Locate the cell with the specified text and output its (x, y) center coordinate. 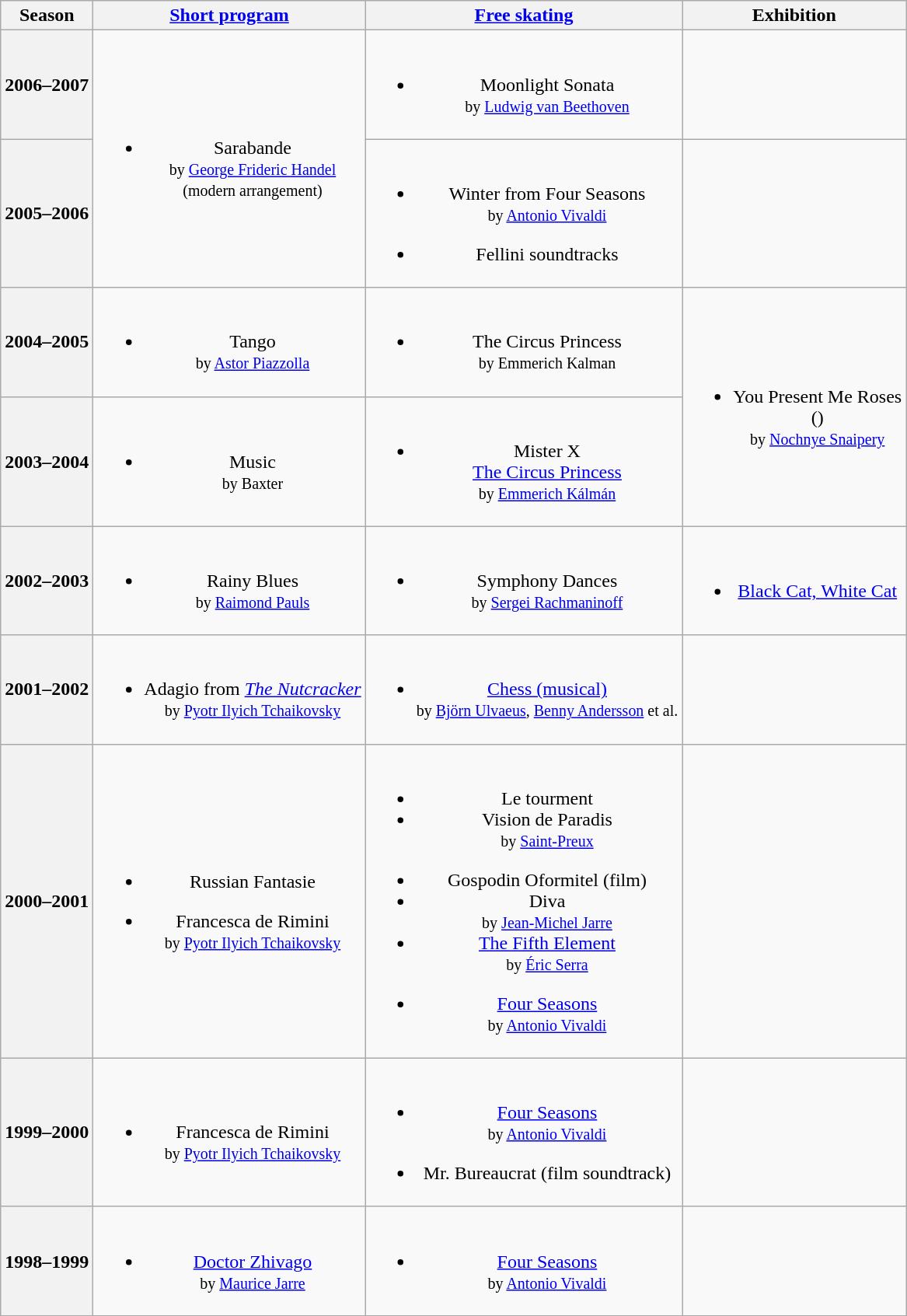
Tango by Astor Piazzolla (229, 342)
2004–2005 (47, 342)
Adagio from The Nutcracker by Pyotr Ilyich Tchaikovsky (229, 689)
The Circus Princess by Emmerich Kalman (524, 342)
Doctor Zhivago by Maurice Jarre (229, 1261)
2006–2007 (47, 85)
You Present Me Roses () by Nochnye Snaipery (794, 407)
Francesca de Rimini by Pyotr Ilyich Tchaikovsky (229, 1132)
1998–1999 (47, 1261)
Mister X The Circus Princess by Emmerich Kálmán (524, 462)
Symphony Dances by Sergei Rachmaninoff (524, 581)
2002–2003 (47, 581)
Short program (229, 16)
2005–2006 (47, 213)
Four Seasons by Antonio Vivaldi Mr. Bureaucrat (film soundtrack) (524, 1132)
Free skating (524, 16)
Chess (musical) by Björn Ulvaeus, Benny Andersson et al. (524, 689)
2000–2001 (47, 901)
Black Cat, White Cat (794, 581)
Russian FantasieFrancesca de Rimini by Pyotr Ilyich Tchaikovsky (229, 901)
Rainy Blues by Raimond Pauls (229, 581)
1999–2000 (47, 1132)
Music by Baxter (229, 462)
Moonlight Sonata by Ludwig van Beethoven (524, 85)
Four Seasons by Antonio Vivaldi (524, 1261)
2003–2004 (47, 462)
Winter from Four Seasons by Antonio Vivaldi Fellini soundtracks (524, 213)
Sarabande by George Frideric Handel (modern arrangement) (229, 159)
2001–2002 (47, 689)
Exhibition (794, 16)
Season (47, 16)
